Identify which cell holds the provided text, then report its (x, y) central coordinate. 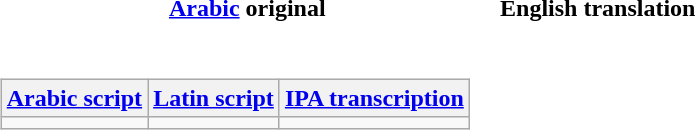
IPA transcription (374, 98)
Arabic script (74, 98)
Latin script (214, 98)
